Output the [X, Y] coordinate of the center of the cell containing the given text.  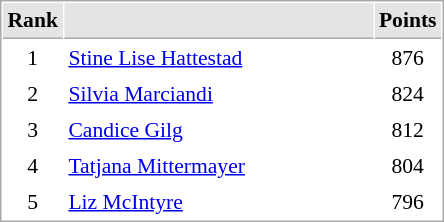
Candice Gilg [218, 129]
2 [32, 93]
1 [32, 57]
4 [32, 165]
876 [408, 57]
Stine Lise Hattestad [218, 57]
804 [408, 165]
796 [408, 201]
812 [408, 129]
Points [408, 21]
Silvia Marciandi [218, 93]
5 [32, 201]
824 [408, 93]
Rank [32, 21]
Liz McIntyre [218, 201]
Tatjana Mittermayer [218, 165]
3 [32, 129]
